Find where the given text appears and provide that cell's center as [X, Y] coordinate. 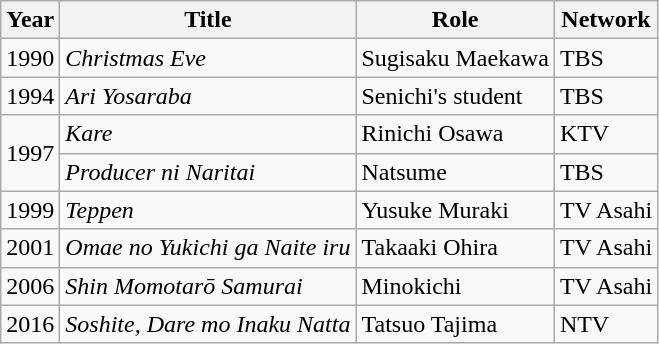
Yusuke Muraki [455, 210]
Producer ni Naritai [208, 172]
Minokichi [455, 286]
Rinichi Osawa [455, 134]
Soshite, Dare mo Inaku Natta [208, 324]
Title [208, 20]
Year [30, 20]
Christmas Eve [208, 58]
Sugisaku Maekawa [455, 58]
2006 [30, 286]
Kare [208, 134]
Shin Momotarō Samurai [208, 286]
Natsume [455, 172]
Teppen [208, 210]
Senichi's student [455, 96]
2001 [30, 248]
Network [606, 20]
2016 [30, 324]
1997 [30, 153]
1999 [30, 210]
KTV [606, 134]
Takaaki Ohira [455, 248]
Omae no Yukichi ga Naite iru [208, 248]
Role [455, 20]
1990 [30, 58]
Tatsuo Tajima [455, 324]
1994 [30, 96]
Ari Yosaraba [208, 96]
NTV [606, 324]
